Provide the (X, Y) coordinate of the cell's center where the given text is located.  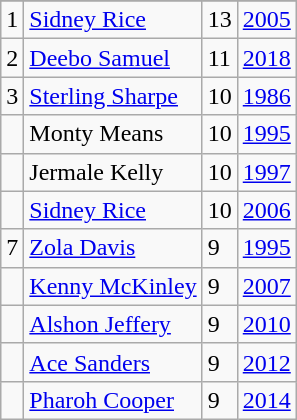
2018 (266, 58)
Jermale Kelly (113, 172)
7 (12, 248)
Monty Means (113, 134)
2010 (266, 324)
Ace Sanders (113, 362)
13 (220, 20)
Pharoh Cooper (113, 400)
2012 (266, 362)
Zola Davis (113, 248)
2007 (266, 286)
Sterling Sharpe (113, 96)
2005 (266, 20)
1986 (266, 96)
2014 (266, 400)
Alshon Jeffery (113, 324)
2006 (266, 210)
2 (12, 58)
Deebo Samuel (113, 58)
1997 (266, 172)
1 (12, 20)
Kenny McKinley (113, 286)
11 (220, 58)
3 (12, 96)
